Pinpoint the cell where the given text exists, returning its (x, y) midpoint coordinate. 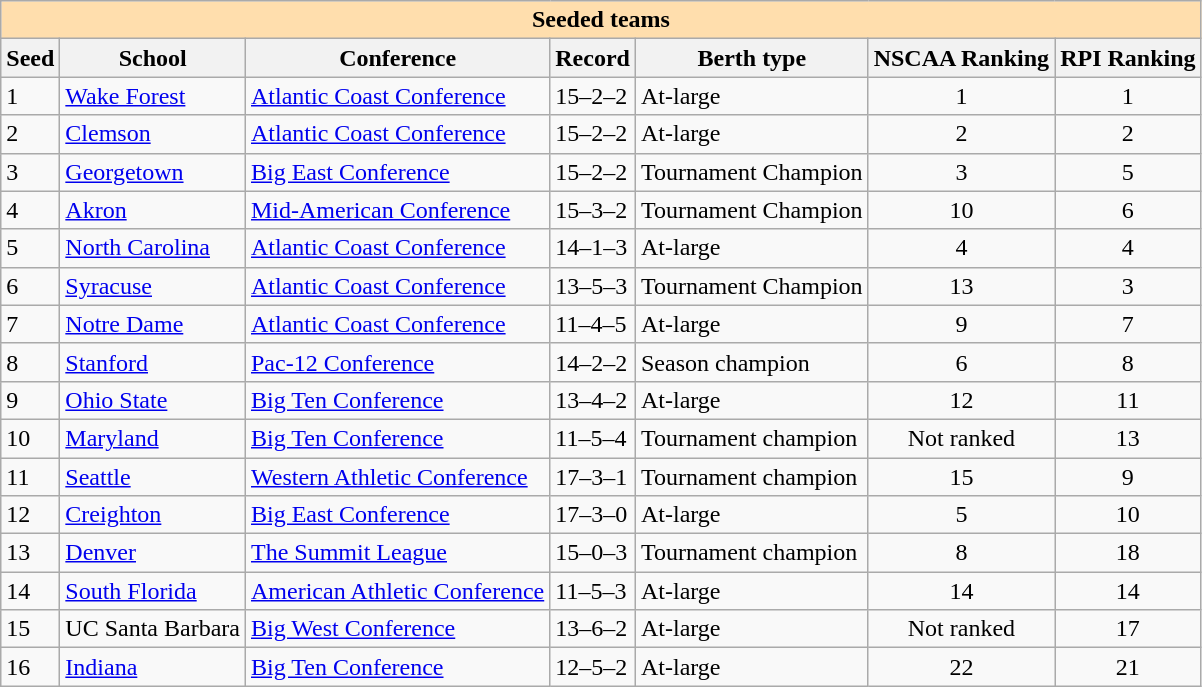
Seattle (153, 477)
South Florida (153, 591)
Georgetown (153, 172)
Conference (397, 58)
RPI Ranking (1128, 58)
Record (593, 58)
Notre Dame (153, 324)
Ohio State (153, 400)
22 (961, 667)
American Athletic Conference (397, 591)
Akron (153, 210)
The Summit League (397, 553)
14–2–2 (593, 362)
13–4–2 (593, 400)
17 (1128, 629)
UC Santa Barbara (153, 629)
14–1–3 (593, 248)
21 (1128, 667)
Big West Conference (397, 629)
11–4–5 (593, 324)
Denver (153, 553)
Western Athletic Conference (397, 477)
Wake Forest (153, 96)
Creighton (153, 515)
12–5–2 (593, 667)
Season champion (752, 362)
Pac-12 Conference (397, 362)
School (153, 58)
Syracuse (153, 286)
Clemson (153, 134)
11–5–3 (593, 591)
17–3–0 (593, 515)
15–3–2 (593, 210)
Maryland (153, 438)
NSCAA Ranking (961, 58)
Seeded teams (601, 20)
13–5–3 (593, 286)
18 (1128, 553)
11–5–4 (593, 438)
15–0–3 (593, 553)
17–3–1 (593, 477)
North Carolina (153, 248)
13–6–2 (593, 629)
Stanford (153, 362)
Seed (30, 58)
16 (30, 667)
Indiana (153, 667)
Mid-American Conference (397, 210)
Berth type (752, 58)
